Locate the cell with the specified text and output its [X, Y] center coordinate. 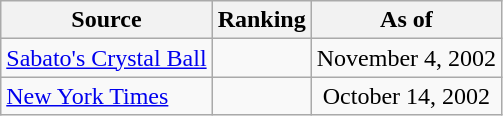
October 14, 2002 [406, 96]
As of [406, 20]
Sabato's Crystal Ball [106, 58]
New York Times [106, 96]
November 4, 2002 [406, 58]
Source [106, 20]
Ranking [262, 20]
